Provide the [X, Y] coordinate of the cell's center where the given text is located.  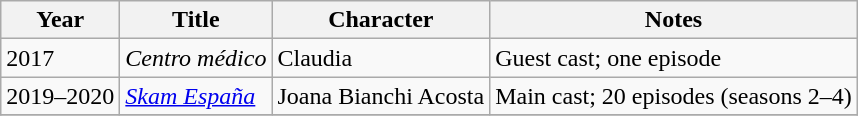
Guest cast; one episode [674, 58]
Skam España [196, 96]
Centro médico [196, 58]
Title [196, 20]
2019–2020 [60, 96]
Main cast; 20 episodes (seasons 2–4) [674, 96]
Notes [674, 20]
Year [60, 20]
Character [381, 20]
2017 [60, 58]
Claudia [381, 58]
Joana Bianchi Acosta [381, 96]
